Return the [X, Y] coordinate for the center point of the cell that contains the specified text.  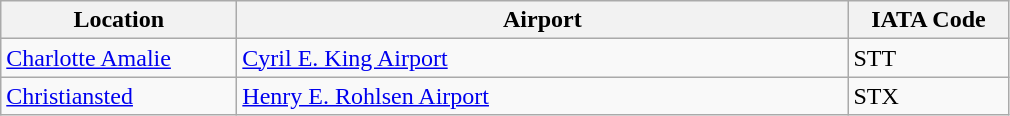
STX [928, 96]
Cyril E. King Airport [542, 58]
IATA Code [928, 20]
Airport [542, 20]
Location [119, 20]
STT [928, 58]
Christiansted [119, 96]
Charlotte Amalie [119, 58]
Henry E. Rohlsen Airport [542, 96]
